Extract the [x, y] coordinate from the center of the cell holding the provided text.  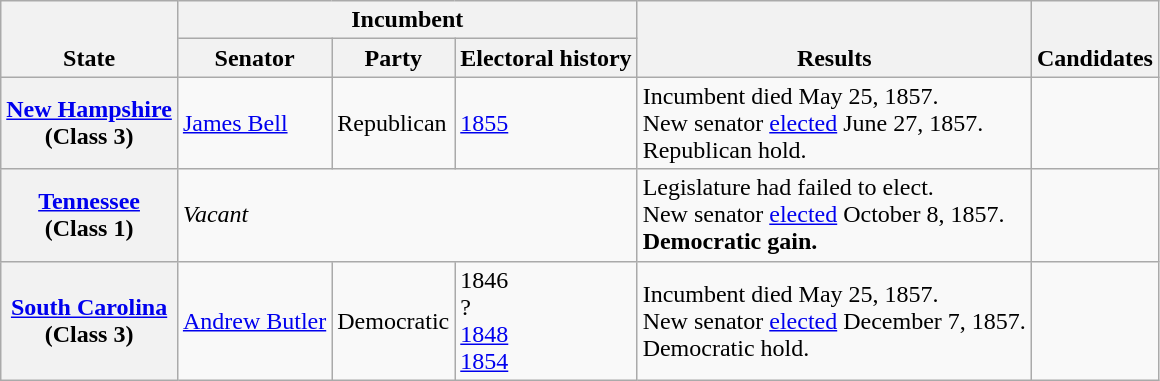
Incumbent died May 25, 1857.New senator elected June 27, 1857. Republican hold. [834, 123]
New Hampshire(Class 3) [90, 123]
Tennessee(Class 1) [90, 215]
State [90, 39]
Vacant [407, 215]
Senator [254, 58]
Republican [394, 123]
Democratic [394, 320]
Legislature had failed to elect.New senator elected October 8, 1857.Democratic gain. [834, 215]
1855 [546, 123]
Andrew Butler [254, 320]
Incumbent died May 25, 1857.New senator elected December 7, 1857.Democratic hold. [834, 320]
Results [834, 39]
Party [394, 58]
1846 ? 18481854 [546, 320]
South Carolina(Class 3) [90, 320]
James Bell [254, 123]
Incumbent [407, 20]
Candidates [1094, 39]
Electoral history [546, 58]
